Return the [X, Y] coordinate for the center point of the cell that contains the specified text.  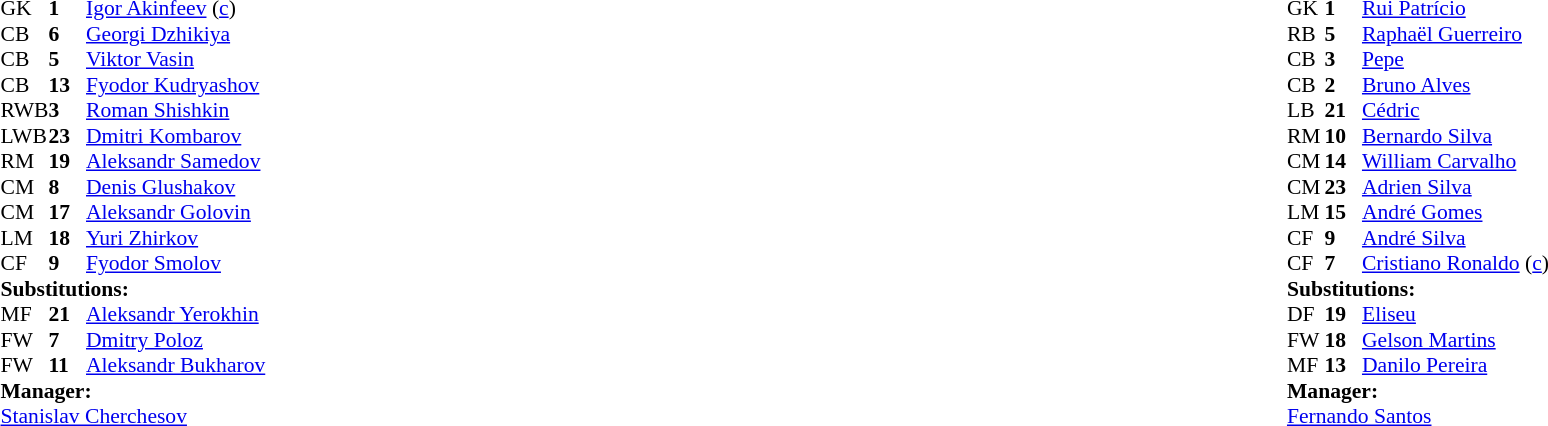
Aleksandr Bukharov [176, 365]
LWB [24, 136]
10 [1343, 136]
Fyodor Smolov [176, 263]
RB [1306, 34]
Dmitri Kombarov [176, 136]
17 [67, 213]
14 [1343, 161]
Aleksandr Samedov [176, 161]
RWB [24, 111]
8 [67, 187]
DF [1306, 315]
Fyodor Kudryashov [176, 85]
Manager: [132, 391]
Aleksandr Golovin [176, 213]
11 [67, 365]
Yuri Zhirkov [176, 238]
Aleksandr Yerokhin [176, 315]
Denis Glushakov [176, 187]
Dmitry Poloz [176, 340]
Viktor Vasin [176, 59]
15 [1343, 213]
Georgi Dzhikiya [176, 34]
2 [1343, 85]
Substitutions: [132, 289]
6 [67, 34]
LB [1306, 111]
Roman Shishkin [176, 111]
